Locate the cell with the specified text and output its (X, Y) center coordinate. 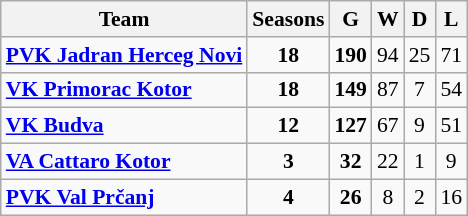
67 (388, 126)
71 (451, 55)
32 (350, 162)
25 (420, 55)
G (350, 19)
VK Primorac Kotor (124, 90)
149 (350, 90)
VA Cattaro Kotor (124, 162)
Team (124, 19)
2 (420, 197)
54 (451, 90)
Seasons (288, 19)
D (420, 19)
3 (288, 162)
51 (451, 126)
PVK Jadran Herceg Novi (124, 55)
8 (388, 197)
87 (388, 90)
4 (288, 197)
16 (451, 197)
W (388, 19)
22 (388, 162)
12 (288, 126)
94 (388, 55)
L (451, 19)
VK Budva (124, 126)
PVK Val Prčanj (124, 197)
127 (350, 126)
26 (350, 197)
7 (420, 90)
190 (350, 55)
1 (420, 162)
